Find where the given text appears and provide that cell's center as (X, Y) coordinate. 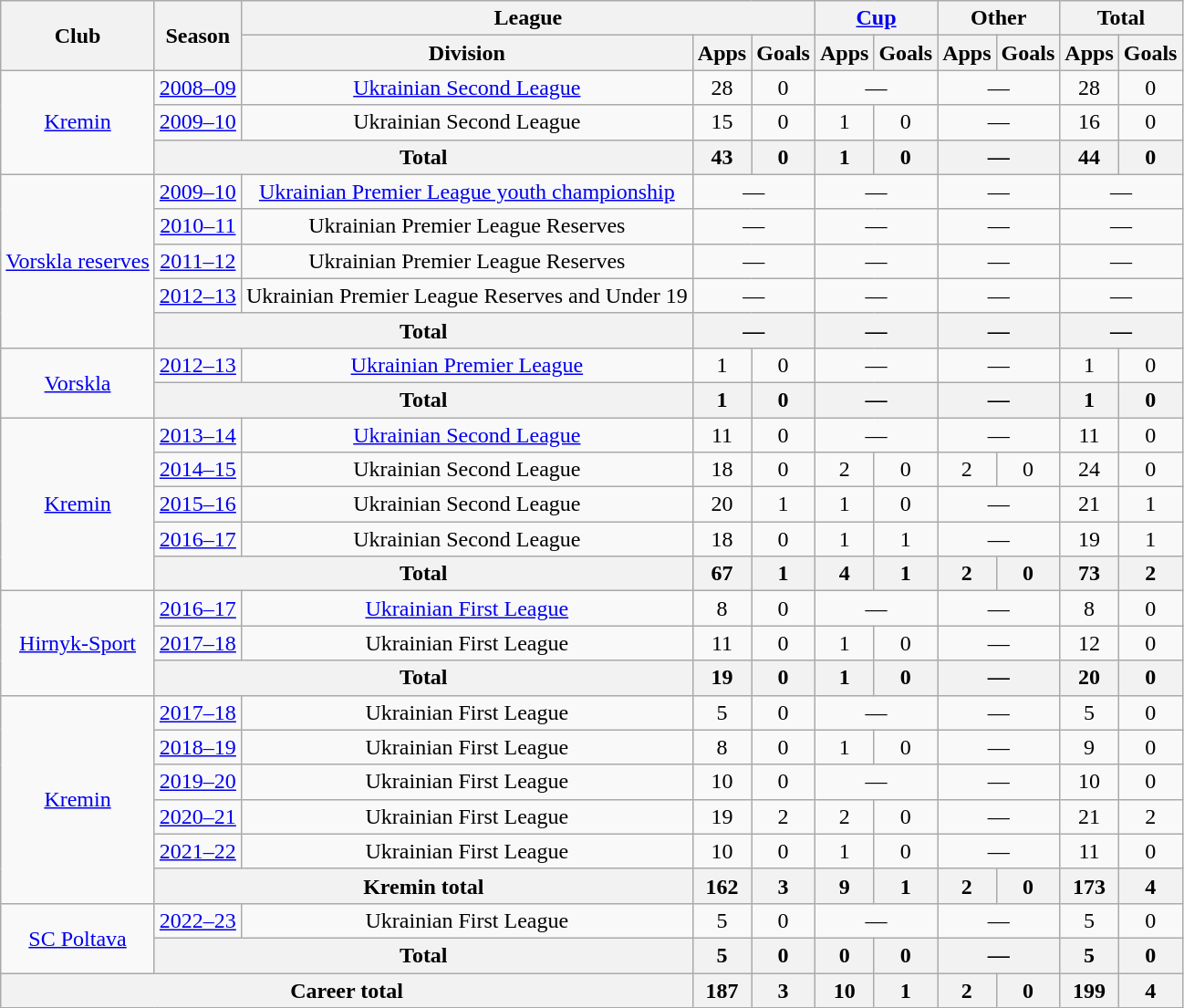
Club (78, 36)
2008–09 (197, 88)
2018–19 (197, 747)
League (527, 18)
Cup (876, 18)
Ukrainian Premier League (467, 365)
67 (722, 574)
2013–14 (197, 435)
Ukrainian Premier League youth championship (467, 192)
Vorskla (78, 382)
44 (1089, 157)
2020–21 (197, 816)
Career total (347, 990)
Other (999, 18)
2011–12 (197, 261)
Season (197, 36)
SC Poltava (78, 938)
2022–23 (197, 920)
2010–11 (197, 226)
2014–15 (197, 470)
187 (722, 990)
162 (722, 886)
Kremin total (423, 886)
Division (467, 53)
16 (1089, 122)
24 (1089, 470)
15 (722, 122)
Hirnyk-Sport (78, 643)
2019–20 (197, 782)
Vorskla reserves (78, 261)
Ukrainian Premier League Reserves and Under 19 (467, 296)
2015–16 (197, 504)
73 (1089, 574)
173 (1089, 886)
2021–22 (197, 851)
43 (722, 157)
199 (1089, 990)
12 (1089, 643)
